Detect which cell encompasses the target text, then output its [X, Y] center coordinate. 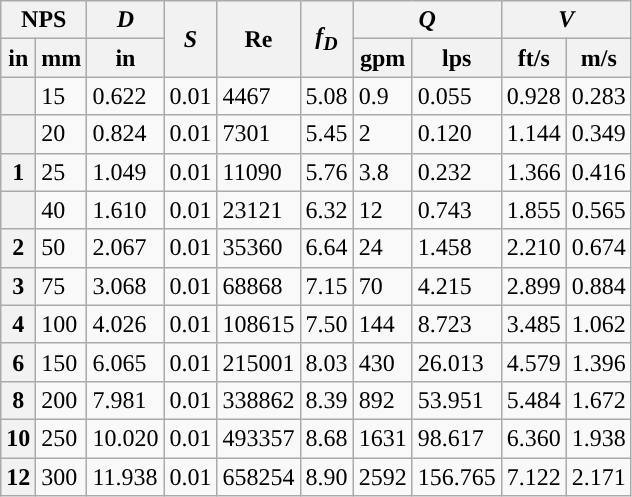
1.396 [598, 362]
3.068 [126, 286]
7.981 [126, 400]
lps [456, 58]
40 [62, 210]
1.672 [598, 400]
0.565 [598, 210]
7.15 [326, 286]
1631 [382, 438]
0.120 [456, 134]
S [190, 39]
68868 [258, 286]
8 [18, 400]
5.76 [326, 172]
1.144 [534, 134]
fD [326, 39]
10 [18, 438]
3.8 [382, 172]
150 [62, 362]
100 [62, 324]
15 [62, 96]
ft/s [534, 58]
2.210 [534, 248]
0.055 [456, 96]
7301 [258, 134]
4.026 [126, 324]
430 [382, 362]
4467 [258, 96]
gpm [382, 58]
26.013 [456, 362]
892 [382, 400]
4.579 [534, 362]
3.485 [534, 324]
8.68 [326, 438]
1.855 [534, 210]
1.049 [126, 172]
8.90 [326, 477]
m/s [598, 58]
11.938 [126, 477]
98.617 [456, 438]
3 [18, 286]
4 [18, 324]
0.283 [598, 96]
V [566, 20]
0.349 [598, 134]
4.215 [456, 286]
0.674 [598, 248]
2.067 [126, 248]
D [126, 20]
2.171 [598, 477]
658254 [258, 477]
6.64 [326, 248]
6.065 [126, 362]
5.484 [534, 400]
0.928 [534, 96]
5.45 [326, 134]
156.765 [456, 477]
1.366 [534, 172]
0.743 [456, 210]
493357 [258, 438]
20 [62, 134]
11090 [258, 172]
6 [18, 362]
70 [382, 286]
144 [382, 324]
75 [62, 286]
mm [62, 58]
250 [62, 438]
5.08 [326, 96]
8.723 [456, 324]
6.32 [326, 210]
1.610 [126, 210]
300 [62, 477]
1.458 [456, 248]
53.951 [456, 400]
2592 [382, 477]
7.50 [326, 324]
Q [427, 20]
0.9 [382, 96]
108615 [258, 324]
8.39 [326, 400]
50 [62, 248]
1 [18, 172]
25 [62, 172]
1.062 [598, 324]
7.122 [534, 477]
Re [258, 39]
200 [62, 400]
2.899 [534, 286]
1.938 [598, 438]
23121 [258, 210]
338862 [258, 400]
0.824 [126, 134]
NPS [44, 20]
0.232 [456, 172]
8.03 [326, 362]
10.020 [126, 438]
0.884 [598, 286]
6.360 [534, 438]
215001 [258, 362]
0.622 [126, 96]
24 [382, 248]
0.416 [598, 172]
35360 [258, 248]
